Pinpoint the cell where the given text exists, returning its (x, y) midpoint coordinate. 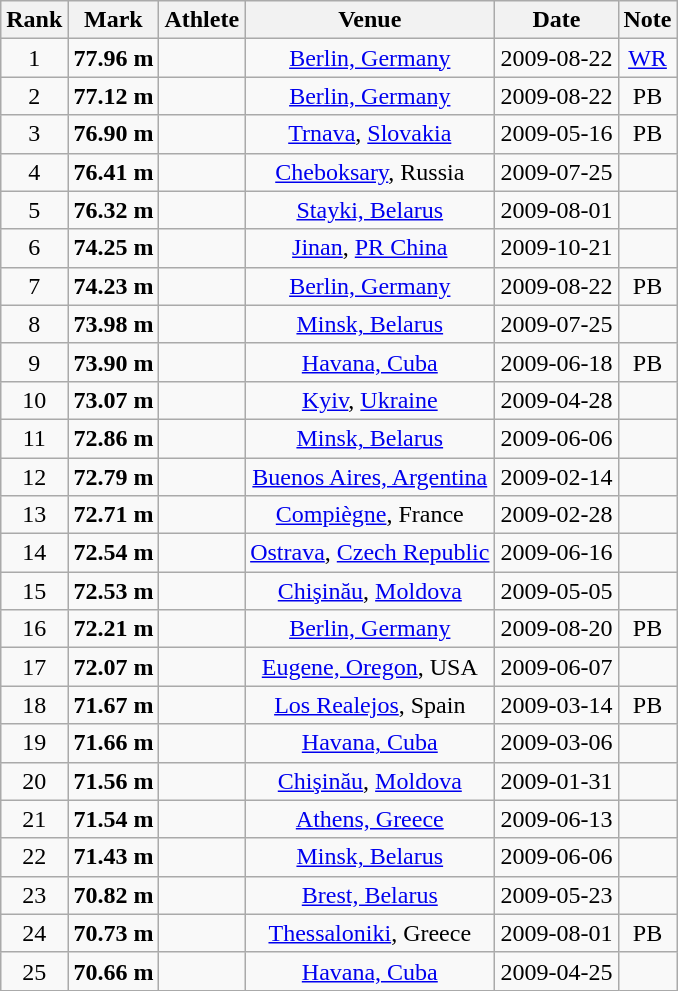
Brest, Belarus (370, 895)
WR (648, 58)
2009-02-28 (556, 515)
25 (34, 971)
77.96 m (114, 58)
Note (648, 20)
2009-03-06 (556, 743)
2009-06-13 (556, 819)
Trnava, Slovakia (370, 134)
2009-06-07 (556, 667)
71.66 m (114, 743)
Rank (34, 20)
13 (34, 515)
10 (34, 400)
9 (34, 362)
16 (34, 629)
1 (34, 58)
2009-08-20 (556, 629)
71.67 m (114, 705)
73.07 m (114, 400)
2009-06-18 (556, 362)
2009-04-28 (556, 400)
73.90 m (114, 362)
74.23 m (114, 286)
70.73 m (114, 933)
2009-05-05 (556, 591)
Stayki, Belarus (370, 210)
Cheboksary, Russia (370, 172)
Mark (114, 20)
2009-01-31 (556, 781)
2009-03-14 (556, 705)
21 (34, 819)
23 (34, 895)
14 (34, 553)
Buenos Aires, Argentina (370, 477)
5 (34, 210)
71.54 m (114, 819)
76.32 m (114, 210)
19 (34, 743)
70.66 m (114, 971)
77.12 m (114, 96)
Venue (370, 20)
11 (34, 438)
24 (34, 933)
70.82 m (114, 895)
74.25 m (114, 248)
72.21 m (114, 629)
72.79 m (114, 477)
76.41 m (114, 172)
72.07 m (114, 667)
8 (34, 324)
20 (34, 781)
2009-05-16 (556, 134)
2009-05-23 (556, 895)
72.86 m (114, 438)
72.54 m (114, 553)
2 (34, 96)
6 (34, 248)
17 (34, 667)
72.53 m (114, 591)
2009-02-14 (556, 477)
3 (34, 134)
Compiègne, France (370, 515)
15 (34, 591)
4 (34, 172)
22 (34, 857)
76.90 m (114, 134)
72.71 m (114, 515)
Los Realejos, Spain (370, 705)
2009-10-21 (556, 248)
Athlete (202, 20)
2009-04-25 (556, 971)
Ostrava, Czech Republic (370, 553)
Jinan, PR China (370, 248)
Eugene, Oregon, USA (370, 667)
Athens, Greece (370, 819)
2009-06-16 (556, 553)
73.98 m (114, 324)
Thessaloniki, Greece (370, 933)
71.43 m (114, 857)
7 (34, 286)
12 (34, 477)
Kyiv, Ukraine (370, 400)
18 (34, 705)
71.56 m (114, 781)
Date (556, 20)
